Return the (X, Y) coordinate for the center point of the cell that contains the specified text.  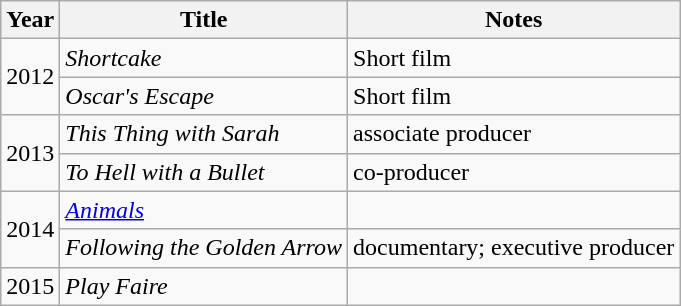
Following the Golden Arrow (204, 248)
Oscar's Escape (204, 96)
documentary; executive producer (514, 248)
2015 (30, 286)
Year (30, 20)
To Hell with a Bullet (204, 172)
2013 (30, 153)
co-producer (514, 172)
Shortcake (204, 58)
2014 (30, 229)
associate producer (514, 134)
Play Faire (204, 286)
Animals (204, 210)
2012 (30, 77)
Title (204, 20)
This Thing with Sarah (204, 134)
Notes (514, 20)
